Return the (x, y) coordinate for the center point of the cell that contains the specified text.  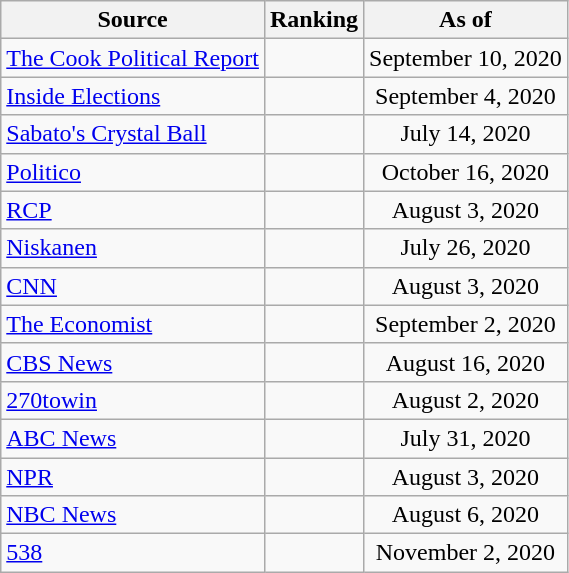
August 2, 2020 (466, 400)
CNN (133, 286)
The Cook Political Report (133, 58)
RCP (133, 210)
The Economist (133, 324)
August 6, 2020 (466, 515)
November 2, 2020 (466, 553)
September 4, 2020 (466, 96)
Sabato's Crystal Ball (133, 134)
Niskanen (133, 248)
Ranking (314, 20)
538 (133, 553)
NPR (133, 477)
August 16, 2020 (466, 362)
September 10, 2020 (466, 58)
270towin (133, 400)
CBS News (133, 362)
NBC News (133, 515)
July 26, 2020 (466, 248)
Source (133, 20)
ABC News (133, 438)
Inside Elections (133, 96)
Politico (133, 172)
September 2, 2020 (466, 324)
July 14, 2020 (466, 134)
October 16, 2020 (466, 172)
As of (466, 20)
July 31, 2020 (466, 438)
